Determine the [x, y] coordinate at the center of the cell enclosing the given text.  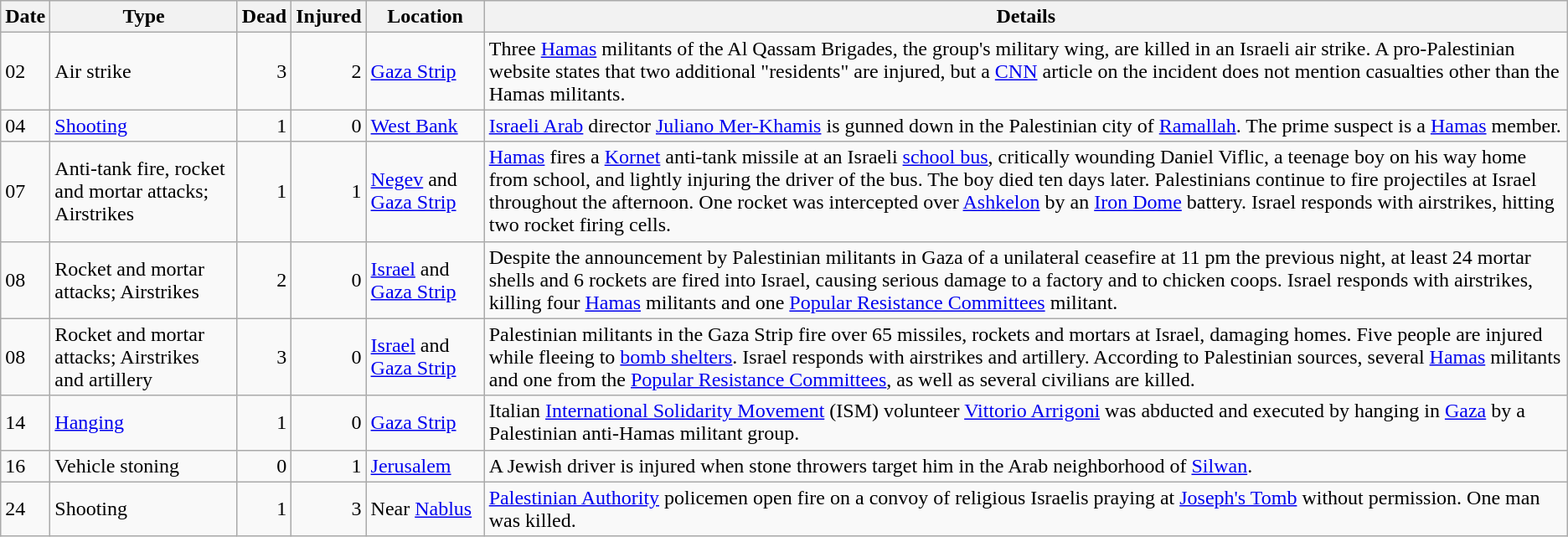
07 [25, 191]
Date [25, 17]
Type [144, 17]
Air strike [144, 71]
Near Nablus [426, 509]
Details [1025, 17]
Anti-tank fire, rocket and mortar attacks; Airstrikes [144, 191]
14 [25, 422]
Dead [264, 17]
04 [25, 126]
24 [25, 509]
16 [25, 466]
Rocket and mortar attacks; Airstrikes [144, 280]
02 [25, 71]
Negev and Gaza Strip [426, 191]
Hanging [144, 422]
Rocket and mortar attacks; Airstrikes and artillery [144, 357]
Israeli Arab director Juliano Mer-Khamis is gunned down in the Palestinian city of Ramallah. The prime suspect is a Hamas member. [1025, 126]
Injured [328, 17]
Location [426, 17]
Jerusalem [426, 466]
West Bank [426, 126]
Palestinian Authority policemen open fire on a convoy of religious Israelis praying at Joseph's Tomb without permission. One man was killed. [1025, 509]
A Jewish driver is injured when stone throwers target him in the Arab neighborhood of Silwan. [1025, 466]
Vehicle stoning [144, 466]
